Extract the (x, y) coordinate from the center of the cell holding the provided text.  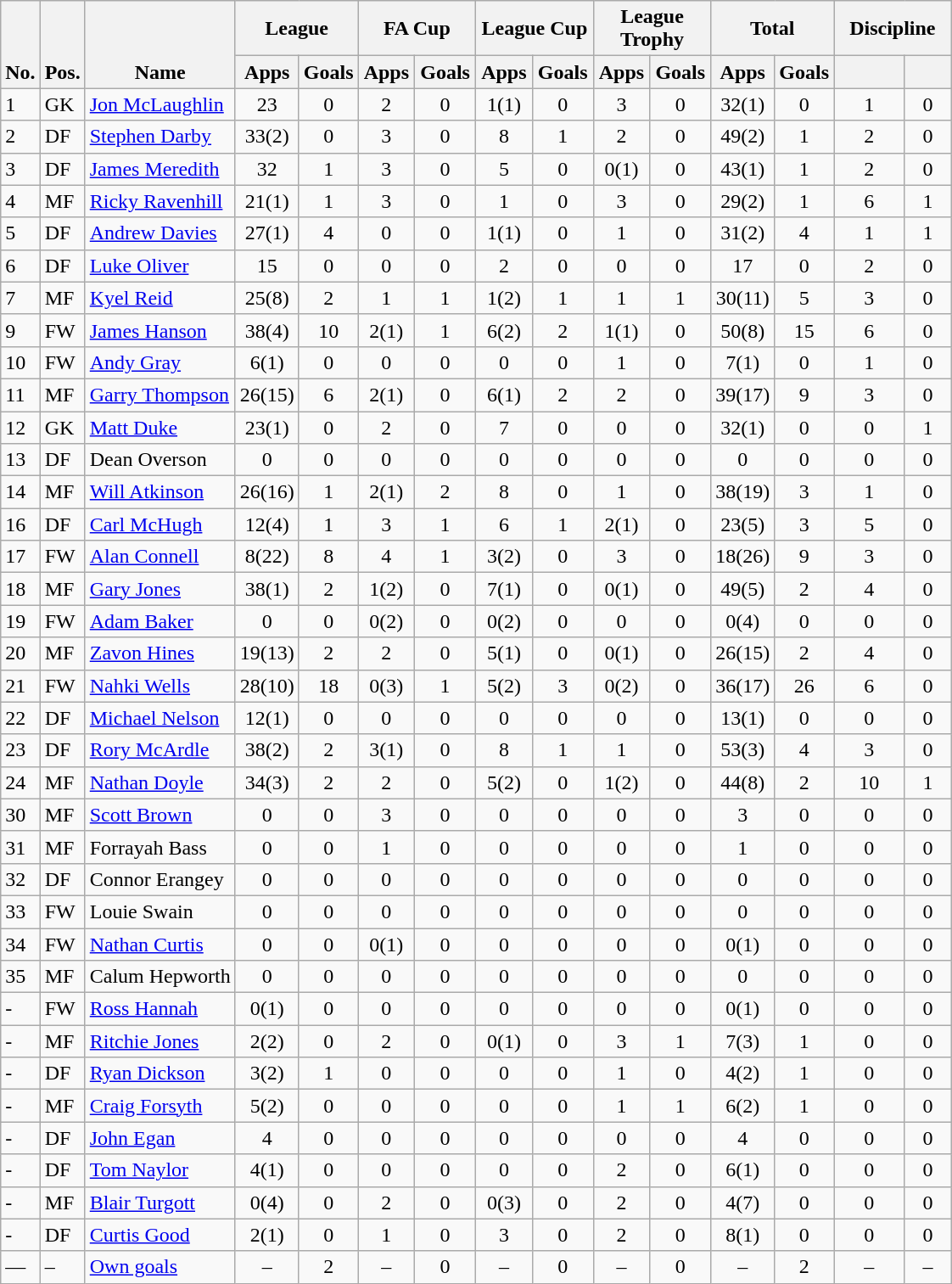
Ryan Dickson (160, 1074)
Will Atkinson (160, 492)
31(2) (743, 233)
19(13) (266, 653)
Pos. (63, 44)
26(16) (266, 492)
4(7) (743, 1203)
Ritchie Jones (160, 1041)
Ricky Ravenhill (160, 201)
Gary Jones (160, 589)
Rory McArdle (160, 750)
12(1) (266, 718)
Forrayah Bass (160, 847)
38(2) (266, 750)
Michael Nelson (160, 718)
Blair Turgott (160, 1203)
Luke Oliver (160, 266)
Dean Overson (160, 460)
Stephen Darby (160, 137)
34 (20, 945)
James Meredith (160, 169)
14 (20, 492)
49(5) (743, 589)
Carl McHugh (160, 524)
20 (20, 653)
53(3) (743, 750)
30(11) (743, 298)
29(2) (743, 201)
34(3) (266, 782)
39(17) (743, 395)
No. (20, 44)
Nathan Curtis (160, 945)
Curtis Good (160, 1235)
Adam Baker (160, 621)
50(8) (743, 330)
18(26) (743, 557)
43(1) (743, 169)
Craig Forsyth (160, 1106)
38(19) (743, 492)
Jon McLaughlin (160, 104)
Kyel Reid (160, 298)
13 (20, 460)
— (20, 1267)
Zavon Hines (160, 653)
36(17) (743, 686)
5(1) (504, 653)
Andrew Davies (160, 233)
Alan Connell (160, 557)
38(4) (266, 330)
49(2) (743, 137)
7(3) (743, 1041)
League Cup (535, 29)
Name (160, 44)
13(1) (743, 718)
Connor Erangey (160, 879)
21 (20, 686)
30 (20, 815)
Total (772, 29)
League (297, 29)
Own goals (160, 1267)
Andy Gray (160, 362)
Calum Hepworth (160, 977)
Ross Hannah (160, 1009)
28(10) (266, 686)
33(2) (266, 137)
Garry Thompson (160, 395)
Louie Swain (160, 911)
Tom Naylor (160, 1170)
16 (20, 524)
23(1) (266, 427)
League Trophy (652, 29)
11 (20, 395)
22 (20, 718)
Discipline (893, 29)
Matt Duke (160, 427)
4(2) (743, 1074)
44(8) (743, 782)
24 (20, 782)
James Hanson (160, 330)
23(5) (743, 524)
John Egan (160, 1138)
31 (20, 847)
21(1) (266, 201)
33 (20, 911)
FA Cup (417, 29)
3(1) (387, 750)
27(1) (266, 233)
4(1) (266, 1170)
Nathan Doyle (160, 782)
12 (20, 427)
26 (804, 686)
Nahki Wells (160, 686)
8(1) (743, 1235)
19 (20, 621)
12(4) (266, 524)
38(1) (266, 589)
35 (20, 977)
8(22) (266, 557)
25(8) (266, 298)
2(2) (266, 1041)
Scott Brown (160, 815)
